Search for the cell housing the specified text and yield its [X, Y] center coordinate. 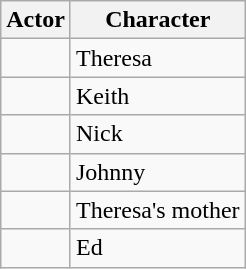
Theresa's mother [158, 210]
Actor [36, 20]
Johnny [158, 172]
Nick [158, 134]
Ed [158, 248]
Character [158, 20]
Keith [158, 96]
Theresa [158, 58]
